Determine the (X, Y) coordinate at the center of the cell enclosing the given text.  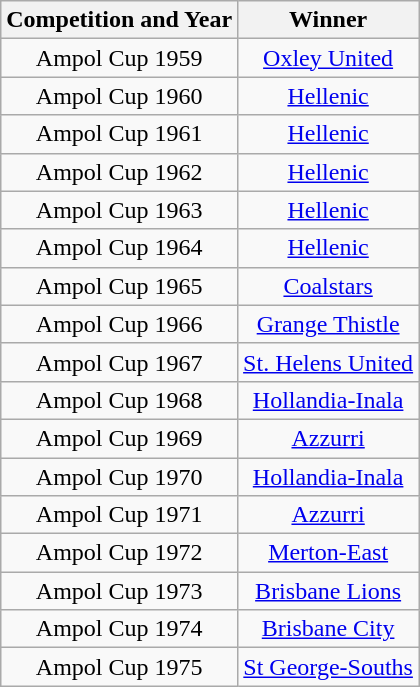
Ampol Cup 1961 (120, 134)
Ampol Cup 1963 (120, 210)
Ampol Cup 1965 (120, 286)
Coalstars (328, 286)
Ampol Cup 1964 (120, 248)
Oxley United (328, 58)
Ampol Cup 1969 (120, 438)
Competition and Year (120, 20)
Ampol Cup 1959 (120, 58)
Ampol Cup 1974 (120, 629)
Ampol Cup 1971 (120, 515)
Ampol Cup 1973 (120, 591)
Grange Thistle (328, 324)
Ampol Cup 1962 (120, 172)
Ampol Cup 1966 (120, 324)
Brisbane City (328, 629)
Ampol Cup 1975 (120, 667)
Ampol Cup 1970 (120, 477)
Merton-East (328, 553)
St George-Souths (328, 667)
Brisbane Lions (328, 591)
Ampol Cup 1967 (120, 362)
St. Helens United (328, 362)
Winner (328, 20)
Ampol Cup 1972 (120, 553)
Ampol Cup 1960 (120, 96)
Ampol Cup 1968 (120, 400)
